Scan for the cell matching the given text and deliver its [x, y] coordinate at center. 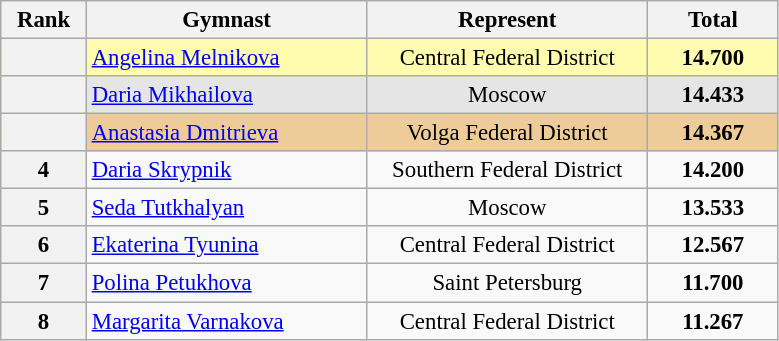
14.700 [714, 58]
Polina Petukhova [226, 283]
13.533 [714, 208]
8 [44, 321]
Ekaterina Tyunina [226, 245]
Total [714, 20]
Daria Skrypnik [226, 170]
Daria Mikhailova [226, 95]
Volga Federal District [508, 133]
Anastasia Dmitrieva [226, 133]
12.567 [714, 245]
14.433 [714, 95]
7 [44, 283]
Seda Tutkhalyan [226, 208]
Margarita Varnakova [226, 321]
Southern Federal District [508, 170]
14.367 [714, 133]
4 [44, 170]
Rank [44, 20]
Gymnast [226, 20]
Saint Petersburg [508, 283]
14.200 [714, 170]
5 [44, 208]
11.267 [714, 321]
Represent [508, 20]
11.700 [714, 283]
Angelina Melnikova [226, 58]
6 [44, 245]
